Identify which cell holds the provided text, then report its (X, Y) central coordinate. 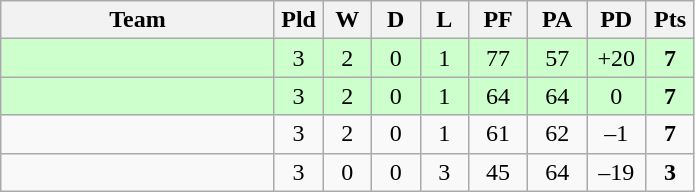
Pld (298, 20)
L (444, 20)
W (348, 20)
57 (558, 58)
PF (498, 20)
Team (138, 20)
PD (616, 20)
45 (498, 172)
+20 (616, 58)
61 (498, 134)
77 (498, 58)
–1 (616, 134)
Pts (670, 20)
D (396, 20)
62 (558, 134)
–19 (616, 172)
PA (558, 20)
